Determine the (x, y) coordinate at the center of the cell enclosing the given text.  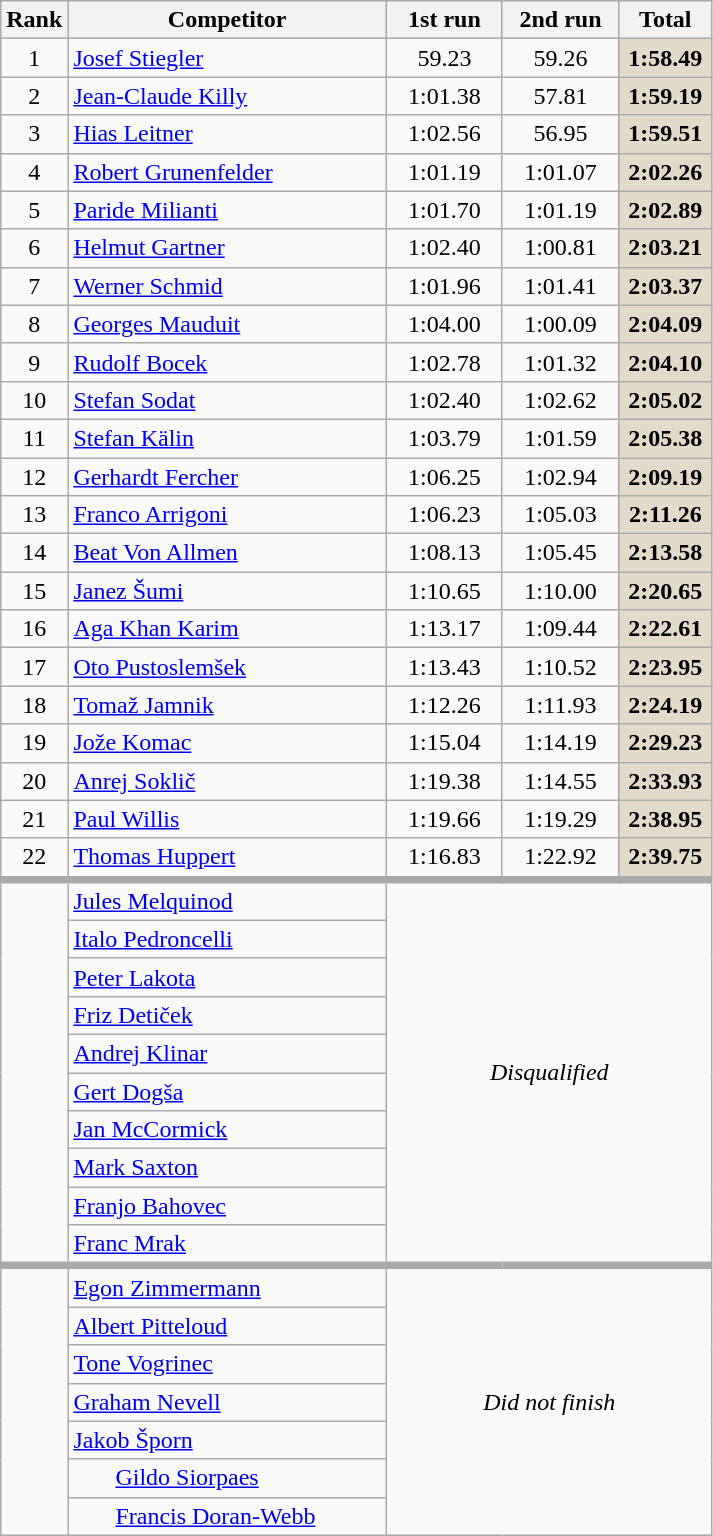
Josef Stiegler (228, 58)
2:29.23 (666, 743)
1:11.93 (560, 705)
Competitor (228, 20)
Franc Mrak (228, 1246)
1:02.62 (560, 400)
Paride Milianti (228, 210)
Beat Von Allmen (228, 553)
2:05.38 (666, 438)
Anrej Soklič (228, 781)
1:01.70 (444, 210)
1:01.32 (560, 362)
Italo Pedroncelli (228, 939)
2:33.93 (666, 781)
10 (34, 400)
1:08.13 (444, 553)
Francis Doran-Webb (228, 1516)
1:06.23 (444, 515)
Gerhardt Fercher (228, 477)
1:13.43 (444, 667)
Did not finish (549, 1400)
4 (34, 172)
Graham Nevell (228, 1402)
2:22.61 (666, 629)
20 (34, 781)
1:10.65 (444, 591)
Andrej Klinar (228, 1053)
Tomaž Jamnik (228, 705)
1:19.66 (444, 819)
Total (666, 20)
1:12.26 (444, 705)
2nd run (560, 20)
1:01.07 (560, 172)
2:23.95 (666, 667)
1:05.45 (560, 553)
6 (34, 248)
2:03.21 (666, 248)
1:01.38 (444, 96)
1:19.29 (560, 819)
56.95 (560, 134)
1:59.19 (666, 96)
Rank (34, 20)
1:00.09 (560, 324)
12 (34, 477)
Jules Melquinod (228, 900)
2:24.19 (666, 705)
2:04.10 (666, 362)
3 (34, 134)
8 (34, 324)
7 (34, 286)
22 (34, 858)
1:10.52 (560, 667)
5 (34, 210)
Jan McCormick (228, 1130)
1:02.78 (444, 362)
2 (34, 96)
2:38.95 (666, 819)
1:10.00 (560, 591)
17 (34, 667)
1 (34, 58)
2:02.26 (666, 172)
59.23 (444, 58)
Hias Leitner (228, 134)
1:01.96 (444, 286)
Stefan Sodat (228, 400)
2:04.09 (666, 324)
9 (34, 362)
14 (34, 553)
15 (34, 591)
1:59.51 (666, 134)
2:11.26 (666, 515)
Helmut Gartner (228, 248)
1:13.17 (444, 629)
1:01.41 (560, 286)
1:05.03 (560, 515)
57.81 (560, 96)
Aga Khan Karim (228, 629)
1st run (444, 20)
Jakob Šporn (228, 1440)
Franjo Bahovec (228, 1206)
2:39.75 (666, 858)
19 (34, 743)
1:16.83 (444, 858)
1:14.19 (560, 743)
1:22.92 (560, 858)
Paul Willis (228, 819)
21 (34, 819)
Gildo Siorpaes (228, 1478)
1:19.38 (444, 781)
Egon Zimmermann (228, 1286)
1:04.00 (444, 324)
2:02.89 (666, 210)
Stefan Kälin (228, 438)
59.26 (560, 58)
1:02.94 (560, 477)
Gert Dogša (228, 1091)
2:03.37 (666, 286)
18 (34, 705)
Jean-Claude Killy (228, 96)
13 (34, 515)
Robert Grunenfelder (228, 172)
1:58.49 (666, 58)
16 (34, 629)
11 (34, 438)
Franco Arrigoni (228, 515)
Disqualified (549, 1072)
Janez Šumi (228, 591)
Mark Saxton (228, 1168)
1:01.59 (560, 438)
1:09.44 (560, 629)
1:00.81 (560, 248)
2:05.02 (666, 400)
1:14.55 (560, 781)
1:15.04 (444, 743)
Peter Lakota (228, 977)
Rudolf Bocek (228, 362)
2:20.65 (666, 591)
Georges Mauduit (228, 324)
1:02.56 (444, 134)
2:13.58 (666, 553)
Albert Pitteloud (228, 1326)
Werner Schmid (228, 286)
1:06.25 (444, 477)
1:03.79 (444, 438)
Tone Vogrinec (228, 1364)
Oto Pustoslemšek (228, 667)
Thomas Huppert (228, 858)
2:09.19 (666, 477)
Friz Detiček (228, 1015)
Jože Komac (228, 743)
